Scan for the cell matching the given text and deliver its [X, Y] coordinate at center. 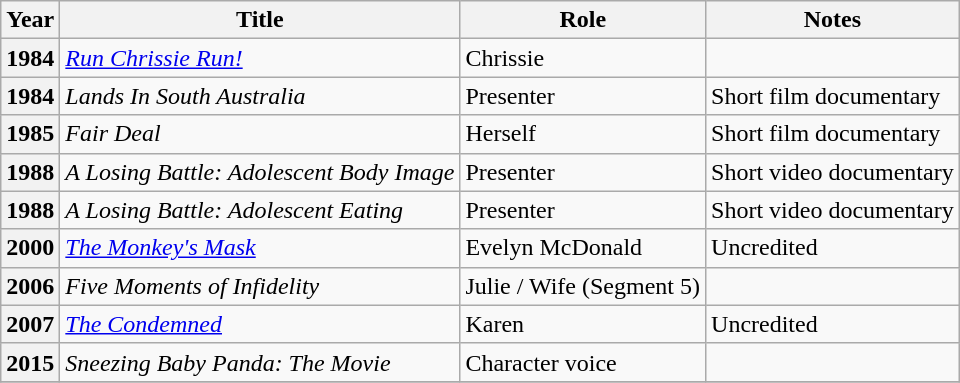
Chrissie [583, 58]
Sneezing Baby Panda: The Movie [260, 362]
2015 [30, 362]
Notes [833, 20]
Fair Deal [260, 134]
Five Moments of Infidelity [260, 286]
Run Chrissie Run! [260, 58]
Karen [583, 324]
Year [30, 20]
Julie / Wife (Segment 5) [583, 286]
2006 [30, 286]
The Condemned [260, 324]
2000 [30, 248]
Title [260, 20]
A Losing Battle: Adolescent Body Image [260, 172]
1985 [30, 134]
The Monkey's Mask [260, 248]
A Losing Battle: Adolescent Eating [260, 210]
Herself [583, 134]
Role [583, 20]
Evelyn McDonald [583, 248]
2007 [30, 324]
Character voice [583, 362]
Lands In South Australia [260, 96]
